Determine the [x, y] coordinate at the center of the cell enclosing the given text.  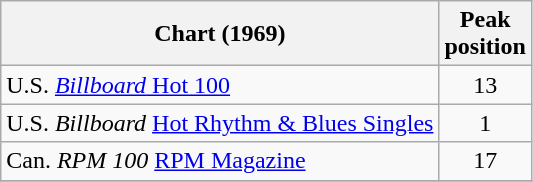
Peakposition [485, 34]
13 [485, 85]
1 [485, 123]
Chart (1969) [220, 34]
Can. RPM 100 RPM Magazine [220, 161]
U.S. Billboard Hot 100 [220, 85]
U.S. Billboard Hot Rhythm & Blues Singles [220, 123]
17 [485, 161]
